From the cell containing the given text, extract its center point as [x, y] coordinate. 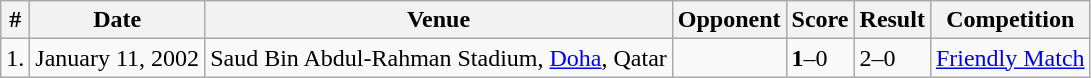
Saud Bin Abdul-Rahman Stadium, Doha, Qatar [439, 58]
Result [892, 20]
1. [16, 58]
Friendly Match [1010, 58]
Venue [439, 20]
# [16, 20]
2–0 [892, 58]
Date [118, 20]
Score [820, 20]
January 11, 2002 [118, 58]
1–0 [820, 58]
Opponent [729, 20]
Competition [1010, 20]
